Locate the cell with the specified text and output its [x, y] center coordinate. 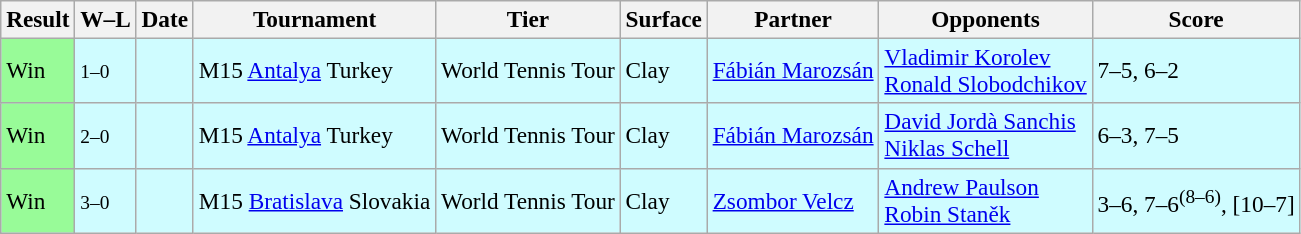
2–0 [106, 136]
Opponents [986, 19]
3–6, 7–6(8–6), [10–7] [1196, 200]
7–5, 6–2 [1196, 70]
6–3, 7–5 [1196, 136]
Vladimir Korolev Ronald Slobodchikov [986, 70]
Tournament [314, 19]
Result [38, 19]
M15 Bratislava Slovakia [314, 200]
Date [164, 19]
3–0 [106, 200]
Andrew Paulson Robin Staněk [986, 200]
W–L [106, 19]
Tier [528, 19]
David Jordà Sanchis Niklas Schell [986, 136]
Zsombor Velcz [793, 200]
Surface [664, 19]
1–0 [106, 70]
Partner [793, 19]
Score [1196, 19]
